Identify which cell holds the provided text, then report its (x, y) central coordinate. 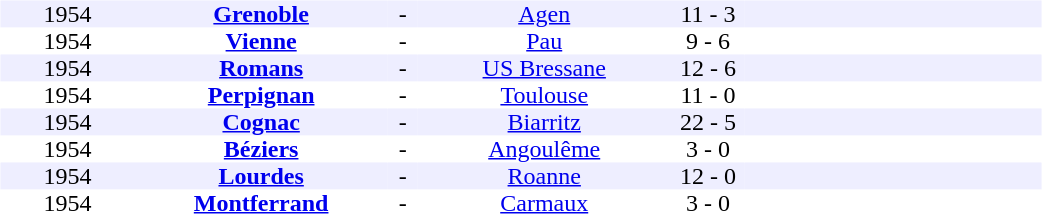
22 - 5 (708, 122)
US Bressane (544, 68)
11 - 3 (708, 14)
Lourdes (261, 176)
12 - 6 (708, 68)
Biarritz (544, 122)
12 - 0 (708, 176)
Montferrand (261, 204)
Carmaux (544, 204)
Béziers (261, 150)
Roanne (544, 176)
Perpignan (261, 96)
Grenoble (261, 14)
11 - 0 (708, 96)
Pau (544, 42)
9 - 6 (708, 42)
Agen (544, 14)
Vienne (261, 42)
Romans (261, 68)
Cognac (261, 122)
Toulouse (544, 96)
Angoulême (544, 150)
